Extract the (X, Y) coordinate from the center of the cell holding the provided text.  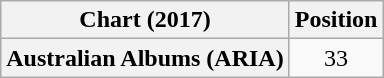
Position (336, 20)
Australian Albums (ARIA) (145, 58)
33 (336, 58)
Chart (2017) (145, 20)
